Return [X, Y] of the center of cell containing provided text 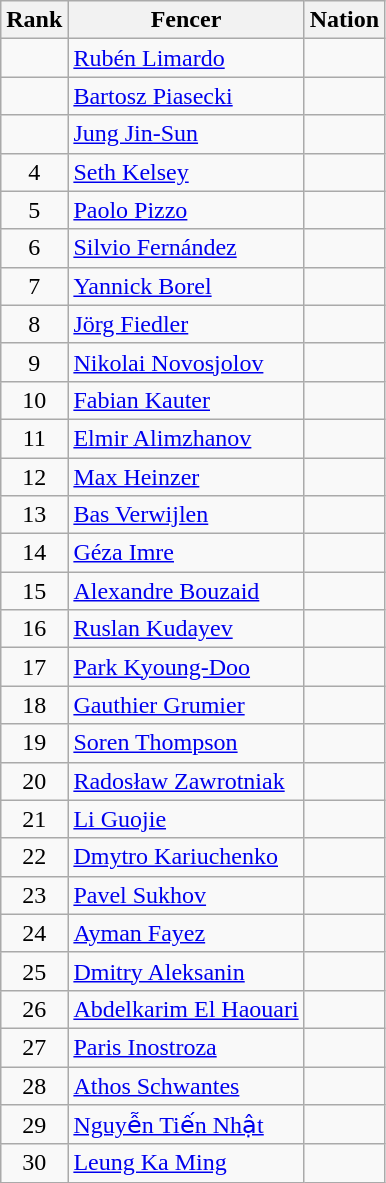
Rank [34, 20]
29 [34, 1125]
Leung Ka Ming [186, 1163]
Radosław Zawrotniak [186, 781]
Bartosz Piasecki [186, 96]
Nikolai Novosjolov [186, 362]
11 [34, 438]
Ruslan Kudayev [186, 629]
7 [34, 286]
28 [34, 1085]
6 [34, 248]
27 [34, 1047]
Rubén Limardo [186, 58]
Ayman Fayez [186, 933]
Li Guojie [186, 819]
8 [34, 324]
Fencer [186, 20]
17 [34, 667]
10 [34, 400]
Elmir Alimzhanov [186, 438]
12 [34, 477]
21 [34, 819]
19 [34, 743]
Fabian Kauter [186, 400]
13 [34, 515]
Alexandre Bouzaid [186, 591]
30 [34, 1163]
Paris Inostroza [186, 1047]
Jung Jin-Sun [186, 134]
18 [34, 705]
Pavel Sukhov [186, 895]
Max Heinzer [186, 477]
23 [34, 895]
16 [34, 629]
Dmitry Aleksanin [186, 971]
Park Kyoung-Doo [186, 667]
Yannick Borel [186, 286]
14 [34, 553]
Bas Verwijlen [186, 515]
Paolo Pizzo [186, 210]
26 [34, 1009]
20 [34, 781]
22 [34, 857]
24 [34, 933]
Gauthier Grumier [186, 705]
4 [34, 172]
Abdelkarim El Haouari [186, 1009]
Nation [344, 20]
25 [34, 971]
Nguyễn Tiến Nhật [186, 1125]
Dmytro Kariuchenko [186, 857]
Silvio Fernández [186, 248]
9 [34, 362]
15 [34, 591]
Soren Thompson [186, 743]
Géza Imre [186, 553]
Athos Schwantes [186, 1085]
5 [34, 210]
Jörg Fiedler [186, 324]
Seth Kelsey [186, 172]
